Return (x, y) of the center of cell containing provided text 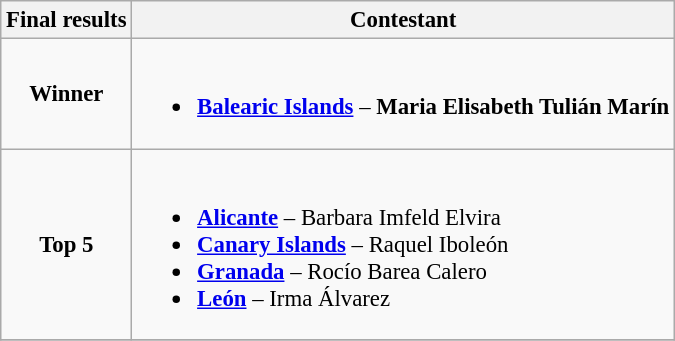
Winner (66, 94)
Final results (66, 20)
Top 5 (66, 244)
Contestant (404, 20)
Balearic Islands – Maria Elisabeth Tulián Marín (404, 94)
Alicante – Barbara Imfeld Elvira Canary Islands – Raquel Iboleón Granada – Rocío Barea Calero León – Irma Álvarez (404, 244)
